Identify which cell holds the provided text, then report its [x, y] central coordinate. 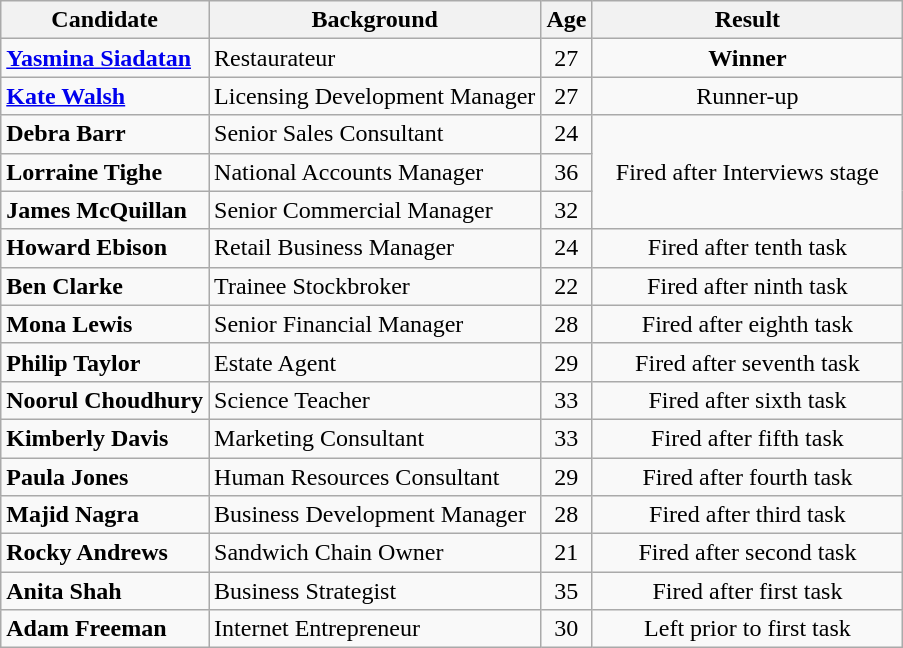
Candidate [105, 20]
Yasmina Siadatan [105, 58]
Fired after first task [748, 591]
Fired after eighth task [748, 324]
Fired after third task [748, 515]
Fired after fifth task [748, 438]
Human Resources Consultant [375, 477]
22 [566, 286]
Debra Barr [105, 134]
Senior Financial Manager [375, 324]
Noorul Choudhury [105, 400]
Result [748, 20]
Sandwich Chain Owner [375, 553]
Lorraine Tighe [105, 172]
Fired after seventh task [748, 362]
National Accounts Manager [375, 172]
Senior Commercial Manager [375, 210]
Left prior to first task [748, 629]
Restaurateur [375, 58]
James McQuillan [105, 210]
Paula Jones [105, 477]
Kimberly Davis [105, 438]
Licensing Development Manager [375, 96]
Winner [748, 58]
Business Strategist [375, 591]
Fired after Interviews stage [748, 172]
Retail Business Manager [375, 248]
Trainee Stockbroker [375, 286]
Internet Entrepreneur [375, 629]
Fired after ninth task [748, 286]
Philip Taylor [105, 362]
Estate Agent [375, 362]
32 [566, 210]
Howard Ebison [105, 248]
Fired after sixth task [748, 400]
Age [566, 20]
Business Development Manager [375, 515]
Kate Walsh [105, 96]
Fired after tenth task [748, 248]
Science Teacher [375, 400]
Background [375, 20]
Senior Sales Consultant [375, 134]
Fired after fourth task [748, 477]
35 [566, 591]
Majid Nagra [105, 515]
Ben Clarke [105, 286]
Mona Lewis [105, 324]
30 [566, 629]
Fired after second task [748, 553]
Rocky Andrews [105, 553]
Marketing Consultant [375, 438]
21 [566, 553]
Runner-up [748, 96]
Anita Shah [105, 591]
Adam Freeman [105, 629]
36 [566, 172]
